For the text-containing cell, return its midpoint in (x, y) coordinate format. 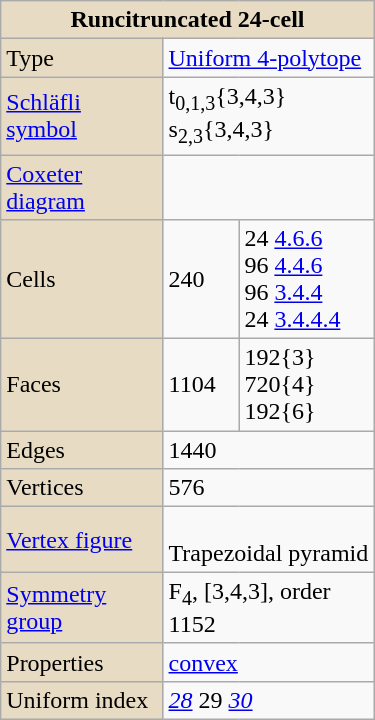
576 (268, 488)
t0,1,3{3,4,3}s2,3{3,4,3} (268, 116)
1104 (201, 385)
Vertices (82, 488)
28 29 30 (268, 700)
Uniform index (82, 700)
Type (82, 58)
Trapezoidal pyramid (268, 540)
Coxeter diagram (82, 186)
convex (268, 662)
Symmetry group (82, 608)
Cells (82, 280)
192{3}720{4}192{6} (306, 385)
240 (201, 280)
1440 (268, 450)
Faces (82, 385)
Edges (82, 450)
Properties (82, 662)
Schläfli symbol (82, 116)
F4, [3,4,3], order 1152 (268, 608)
Vertex figure (82, 540)
24 4.6.6 96 4.4.6 96 3.4.4 24 3.4.4.4 (306, 280)
Runcitruncated 24-cell (188, 20)
Uniform 4-polytope (268, 58)
